For the text-containing cell, return its midpoint in (x, y) coordinate format. 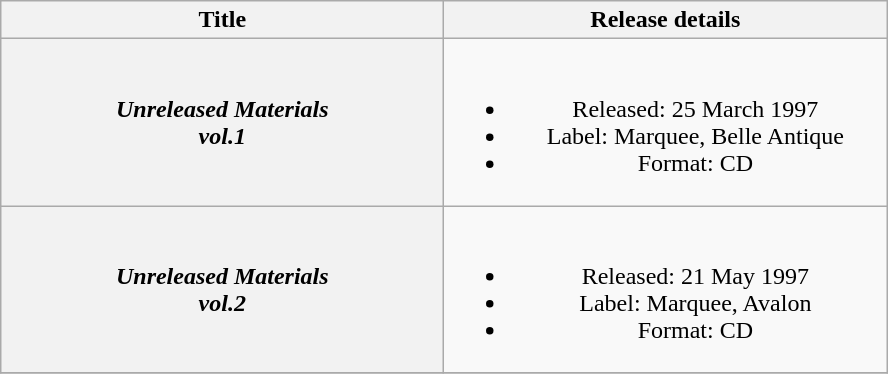
Release details (666, 20)
Released: 25 March 1997Label: Marquee, Belle AntiqueFormat: CD (666, 122)
Unreleased Materialsvol.1 (222, 122)
Released: 21 May 1997Label: Marquee, AvalonFormat: CD (666, 290)
Title (222, 20)
Unreleased Materialsvol.2 (222, 290)
